Determine the [X, Y] coordinate at the center of the cell enclosing the given text.  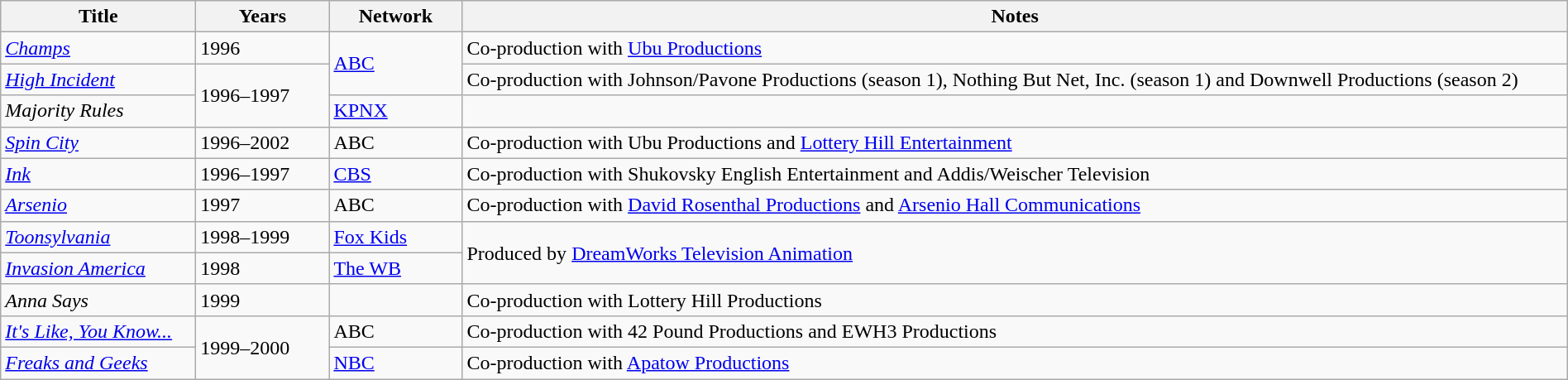
1996 [263, 48]
Co-production with David Rosenthal Productions and Arsenio Hall Communications [1015, 205]
Co-production with Shukovsky English Entertainment and Addis/Weischer Television [1015, 174]
Freaks and Geeks [98, 363]
High Incident [98, 79]
1998–1999 [263, 237]
Ink [98, 174]
Toonsylvania [98, 237]
Champs [98, 48]
It's Like, You Know... [98, 331]
The WB [395, 268]
Co-production with Ubu Productions [1015, 48]
Anna Says [98, 300]
Co-production with Apatow Productions [1015, 363]
CBS [395, 174]
Notes [1015, 17]
Network [395, 17]
Years [263, 17]
1997 [263, 205]
Majority Rules [98, 111]
Co-production with 42 Pound Productions and EWH3 Productions [1015, 331]
Produced by DreamWorks Television Animation [1015, 253]
NBC [395, 363]
Title [98, 17]
Arsenio [98, 205]
Co-production with Ubu Productions and Lottery Hill Entertainment [1015, 142]
Spin City [98, 142]
Co-production with Lottery Hill Productions [1015, 300]
1999 [263, 300]
1998 [263, 268]
Fox Kids [395, 237]
1999–2000 [263, 347]
KPNX [395, 111]
1996–2002 [263, 142]
Invasion America [98, 268]
Co-production with Johnson/Pavone Productions (season 1), Nothing But Net, Inc. (season 1) and Downwell Productions (season 2) [1015, 79]
